From the cell containing the given text, extract its center point as (x, y) coordinate. 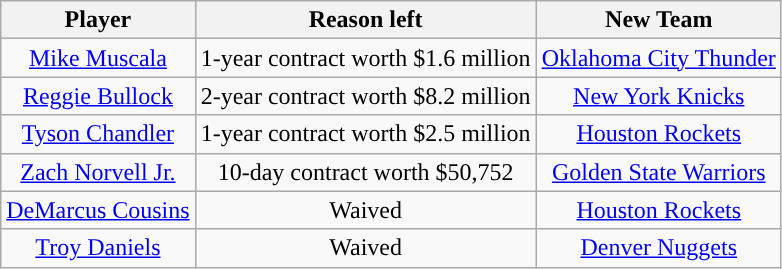
Troy Daniels (98, 248)
Reason left (366, 20)
10-day contract worth $50,752 (366, 172)
Reggie Bullock (98, 96)
DeMarcus Cousins (98, 210)
1-year contract worth $2.5 million (366, 134)
Player (98, 20)
New York Knicks (658, 96)
1-year contract worth $1.6 million (366, 58)
Oklahoma City Thunder (658, 58)
2-year contract worth $8.2 million (366, 96)
Golden State Warriors (658, 172)
Tyson Chandler (98, 134)
Denver Nuggets (658, 248)
New Team (658, 20)
Zach Norvell Jr. (98, 172)
Mike Muscala (98, 58)
